Detect which cell encompasses the target text, then output its (x, y) center coordinate. 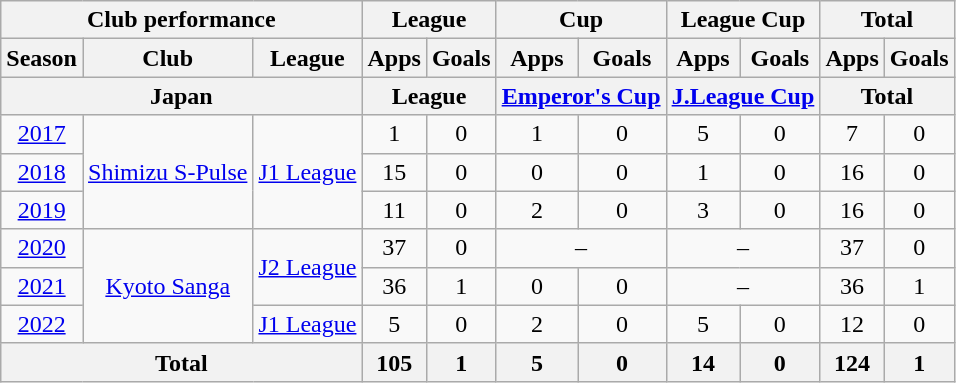
Cup (581, 20)
Club (167, 58)
2022 (42, 324)
12 (852, 324)
7 (852, 134)
2017 (42, 134)
J2 League (308, 267)
Club performance (182, 20)
2018 (42, 172)
League Cup (743, 20)
3 (703, 210)
14 (703, 362)
J.League Cup (743, 96)
2021 (42, 286)
Kyoto Sanga (167, 286)
11 (394, 210)
124 (852, 362)
2020 (42, 248)
Season (42, 58)
Shimizu S-Pulse (167, 172)
2019 (42, 210)
Emperor's Cup (581, 96)
105 (394, 362)
Japan (182, 96)
15 (394, 172)
